For the text-containing cell, return its midpoint in [X, Y] coordinate format. 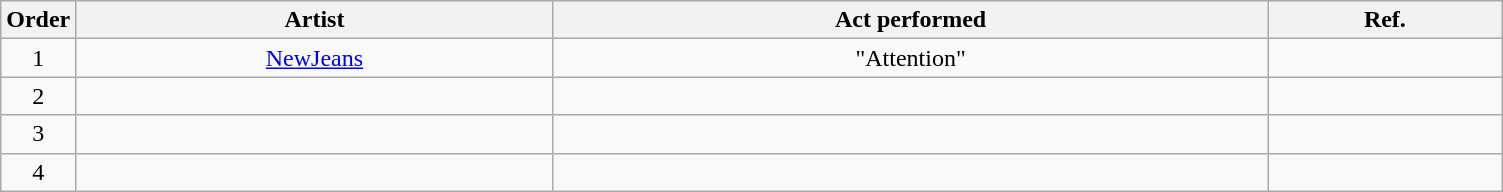
Order [38, 20]
Ref. [1385, 20]
1 [38, 58]
4 [38, 172]
"Attention" [910, 58]
Act performed [910, 20]
2 [38, 96]
Artist [314, 20]
3 [38, 134]
NewJeans [314, 58]
